Extract the (X, Y) coordinate from the center of the cell holding the provided text.  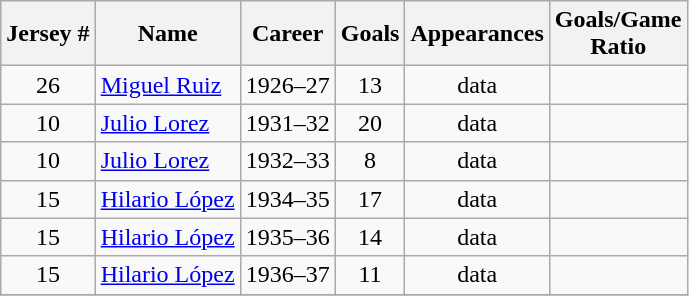
13 (370, 85)
20 (370, 123)
Goals/GameRatio (618, 34)
Appearances (477, 34)
17 (370, 199)
1935–36 (288, 237)
Goals (370, 34)
Career (288, 34)
Name (168, 34)
1931–32 (288, 123)
11 (370, 275)
1936–37 (288, 275)
26 (48, 85)
Jersey # (48, 34)
1932–33 (288, 161)
1926–27 (288, 85)
14 (370, 237)
Miguel Ruiz (168, 85)
8 (370, 161)
1934–35 (288, 199)
